Identify which cell holds the provided text, then report its [X, Y] central coordinate. 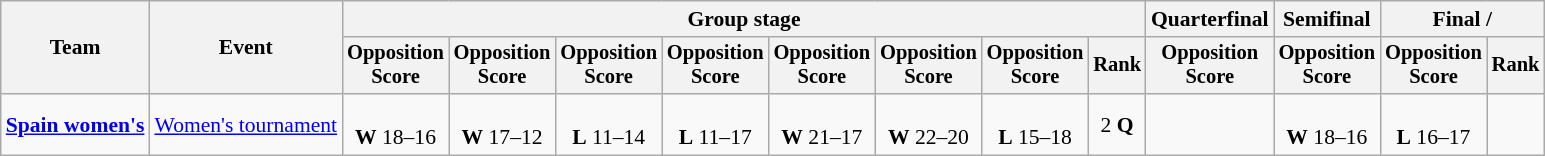
L 16–17 [1434, 124]
L 15–18 [1036, 124]
Women's tournament [246, 124]
L 11–17 [716, 124]
W 17–12 [502, 124]
Group stage [744, 19]
W 21–17 [822, 124]
Team [76, 48]
Quarterfinal [1210, 19]
Event [246, 48]
Final / [1462, 19]
W 22–20 [928, 124]
Spain women's [76, 124]
2 Q [1117, 124]
L 11–14 [608, 124]
Semifinal [1328, 19]
